Identify which cell holds the provided text, then report its [x, y] central coordinate. 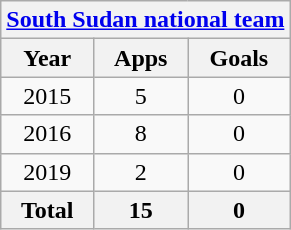
2 [141, 172]
2016 [48, 134]
5 [141, 96]
South Sudan national team [146, 20]
Total [48, 210]
2015 [48, 96]
Year [48, 58]
Goals [239, 58]
Apps [141, 58]
15 [141, 210]
2019 [48, 172]
8 [141, 134]
